Capture the cell that displays the provided text and extract its (X, Y) central coordinate. 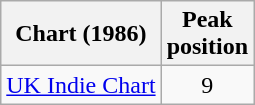
UK Indie Chart (81, 85)
9 (207, 85)
Peakposition (207, 34)
Chart (1986) (81, 34)
